Determine the (x, y) coordinate at the center of the cell enclosing the given text.  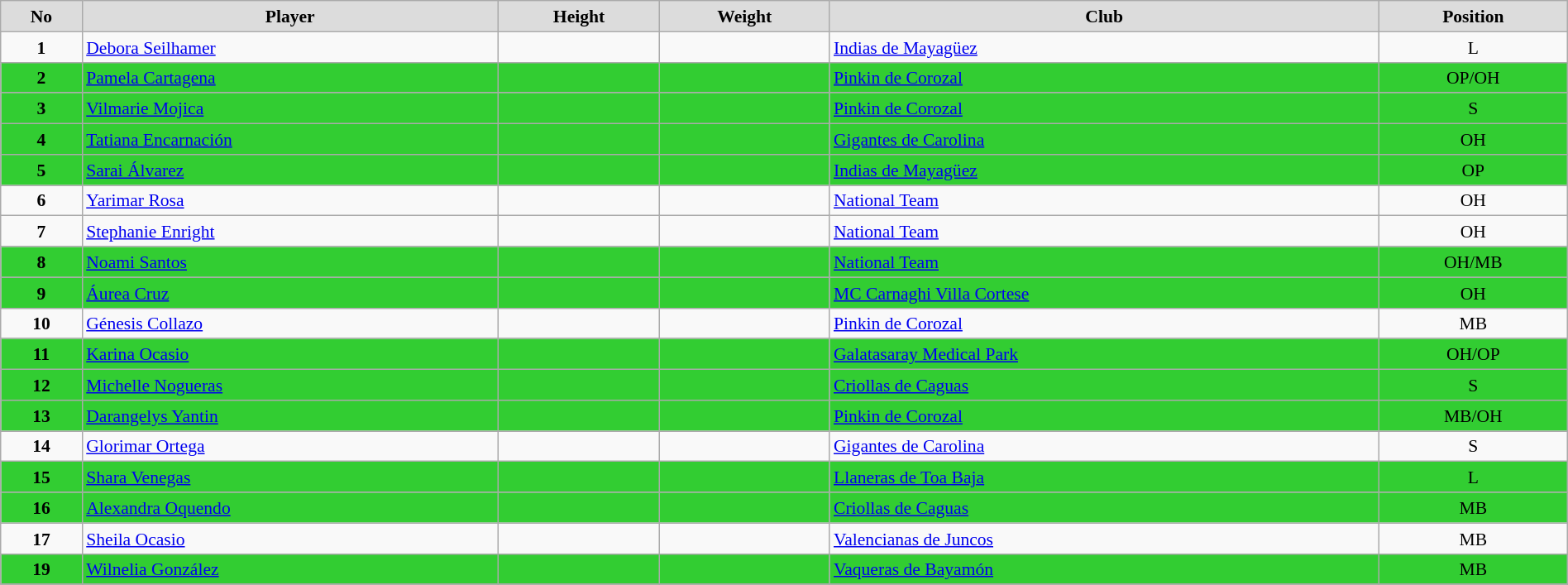
17 (41, 538)
Valencianas de Juncos (1104, 538)
Stephanie Enright (289, 232)
MC Carnaghi Villa Cortese (1104, 293)
Sarai Álvarez (289, 169)
8 (41, 261)
OH/OP (1473, 354)
6 (41, 200)
Debora Seilhamer (289, 46)
OH/MB (1473, 261)
Wilnelia González (289, 569)
3 (41, 108)
5 (41, 169)
Club (1104, 17)
16 (41, 508)
Vilmarie Mojica (289, 108)
11 (41, 354)
Áurea Cruz (289, 293)
Glorimar Ortega (289, 445)
Weight (744, 17)
4 (41, 139)
15 (41, 477)
OP (1473, 169)
Shara Venegas (289, 477)
19 (41, 569)
OP/OH (1473, 78)
No (41, 17)
Génesis Collazo (289, 323)
Darangelys Yantin (289, 415)
10 (41, 323)
Yarimar Rosa (289, 200)
Pamela Cartagena (289, 78)
Llaneras de Toa Baja (1104, 477)
Sheila Ocasio (289, 538)
14 (41, 445)
Alexandra Oquendo (289, 508)
Noami Santos (289, 261)
7 (41, 232)
Tatiana Encarnación (289, 139)
13 (41, 415)
1 (41, 46)
Michelle Nogueras (289, 384)
Galatasaray Medical Park (1104, 354)
2 (41, 78)
Karina Ocasio (289, 354)
9 (41, 293)
MB/OH (1473, 415)
Vaqueras de Bayamón (1104, 569)
12 (41, 384)
Position (1473, 17)
Height (579, 17)
Player (289, 17)
